Find where the given text appears and provide that cell's center as [x, y] coordinate. 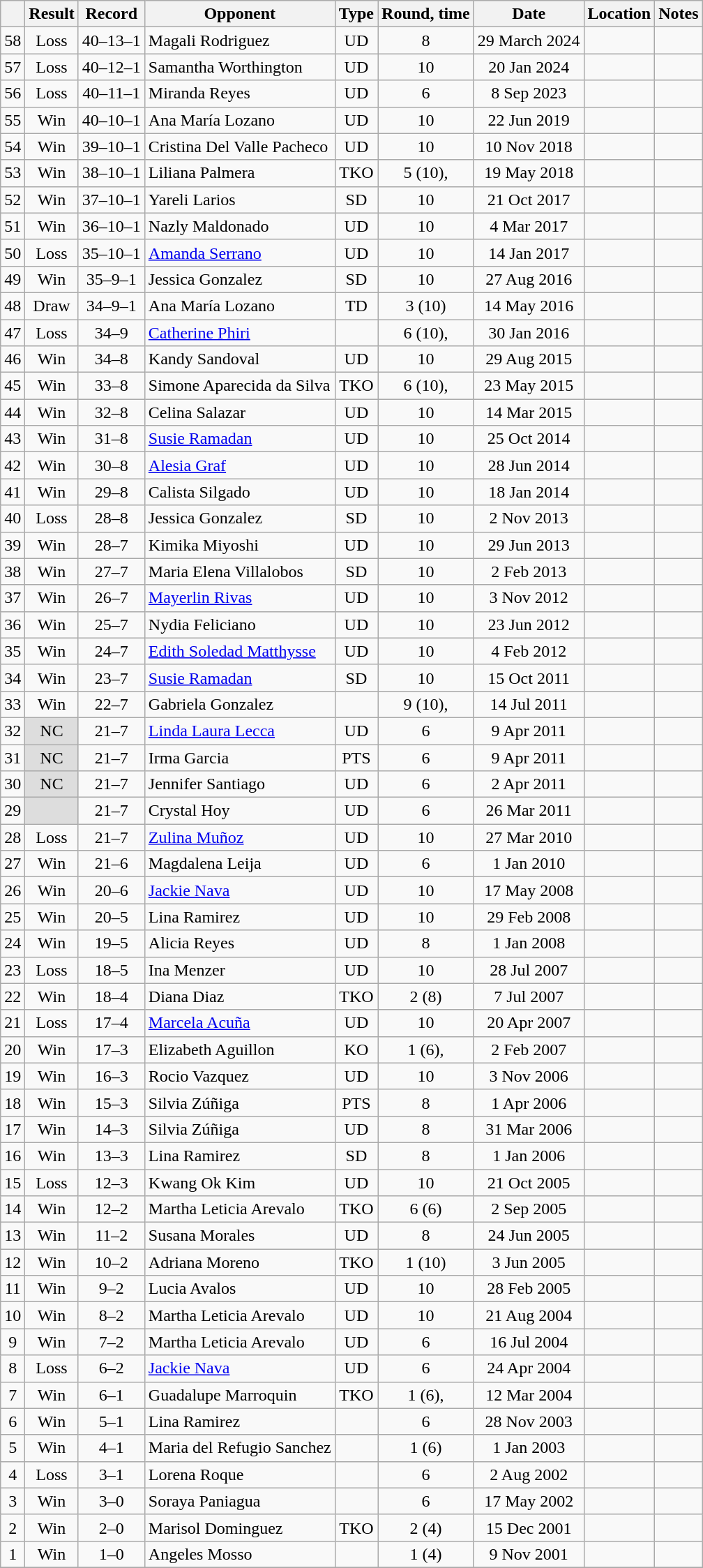
Adriana Moreno [240, 1262]
19–5 [112, 943]
2 Apr 2011 [529, 784]
30 Jan 2016 [529, 333]
Lorena Roque [240, 1474]
Type [356, 14]
40–11–1 [112, 94]
24 Jun 2005 [529, 1236]
14 Jan 2017 [529, 253]
38 [13, 572]
KO [356, 1050]
20–6 [112, 890]
21 [13, 1023]
26 [13, 890]
Ina Menzer [240, 970]
4 Mar 2017 [529, 226]
3 Nov 2006 [529, 1076]
3 Nov 2012 [529, 598]
18 [13, 1103]
46 [13, 359]
32–8 [112, 412]
1–0 [112, 1554]
31 Mar 2006 [529, 1129]
29 March 2024 [529, 40]
Crystal Hoy [240, 811]
17 May 2008 [529, 890]
24–7 [112, 651]
21 Aug 2004 [529, 1315]
Maria del Refugio Sanchez [240, 1448]
29 Aug 2015 [529, 359]
Result [52, 14]
5 [13, 1448]
21 Oct 2017 [529, 200]
30 [13, 784]
28 Jul 2007 [529, 970]
29–8 [112, 492]
26–7 [112, 598]
29 [13, 811]
38–10–1 [112, 173]
16 [13, 1156]
33–8 [112, 386]
15 [13, 1183]
49 [13, 279]
1 Jan 2006 [529, 1156]
Diana Diaz [240, 996]
Samantha Worthington [240, 67]
6–2 [112, 1368]
15 Oct 2011 [529, 678]
3 Jun 2005 [529, 1262]
9 (10), [426, 704]
Alesia Graf [240, 465]
3 [13, 1501]
10 Nov 2018 [529, 147]
42 [13, 465]
Rocio Vazquez [240, 1076]
15–3 [112, 1103]
14 Jul 2011 [529, 704]
2 Aug 2002 [529, 1474]
36 [13, 625]
34 [13, 678]
27–7 [112, 572]
Opponent [240, 14]
28 Jun 2014 [529, 465]
19 May 2018 [529, 173]
4 Feb 2012 [529, 651]
1 Jan 2008 [529, 943]
25 [13, 917]
Linda Laura Lecca [240, 731]
Kandy Sandoval [240, 359]
25–7 [112, 625]
Notes [679, 14]
45 [13, 386]
16–3 [112, 1076]
37 [13, 598]
1 Jan 2010 [529, 864]
Marcela Acuña [240, 1023]
40 [13, 518]
Cristina Del Valle Pacheco [240, 147]
27 Mar 2010 [529, 837]
Date [529, 14]
5–1 [112, 1421]
11 [13, 1289]
Record [112, 14]
3–0 [112, 1501]
28 Feb 2005 [529, 1289]
Guadalupe Marroquin [240, 1395]
1 [13, 1554]
Nazly Maldonado [240, 226]
Liliana Palmera [240, 173]
39–10–1 [112, 147]
43 [13, 439]
58 [13, 40]
Miranda Reyes [240, 94]
30–8 [112, 465]
Alicia Reyes [240, 943]
35–10–1 [112, 253]
7 [13, 1395]
24 [13, 943]
9–2 [112, 1289]
4 [13, 1474]
20–5 [112, 917]
23 Jun 2012 [529, 625]
2 Feb 2013 [529, 572]
34–8 [112, 359]
32 [13, 731]
28 Nov 2003 [529, 1421]
31–8 [112, 439]
Magdalena Leija [240, 864]
16 Jul 2004 [529, 1342]
13–3 [112, 1156]
4–1 [112, 1448]
41 [13, 492]
28 [13, 837]
1 (4) [426, 1554]
1 (10) [426, 1262]
Maria Elena Villalobos [240, 572]
2 [13, 1528]
48 [13, 306]
Kwang Ok Kim [240, 1183]
Zulina Muñoz [240, 837]
47 [13, 333]
TD [356, 306]
2–0 [112, 1528]
6–1 [112, 1395]
21 Oct 2005 [529, 1183]
5 (10), [426, 173]
3 (10) [426, 306]
55 [13, 120]
Edith Soledad Matthysse [240, 651]
54 [13, 147]
35 [13, 651]
2 Feb 2007 [529, 1050]
Mayerlin Rivas [240, 598]
39 [13, 545]
Nydia Feliciano [240, 625]
9 Nov 2001 [529, 1554]
40–12–1 [112, 67]
Catherine Phiri [240, 333]
7 Jul 2007 [529, 996]
22–7 [112, 704]
36–10–1 [112, 226]
Calista Silgado [240, 492]
2 (8) [426, 996]
40–10–1 [112, 120]
14–3 [112, 1129]
12 Mar 2004 [529, 1395]
12–2 [112, 1209]
14 [13, 1209]
14 May 2016 [529, 306]
Round, time [426, 14]
25 Oct 2014 [529, 439]
12–3 [112, 1183]
8–2 [112, 1315]
Location [619, 14]
31 [13, 757]
20 Jan 2024 [529, 67]
37–10–1 [112, 200]
9 [13, 1342]
44 [13, 412]
Celina Salazar [240, 412]
10–2 [112, 1262]
7–2 [112, 1342]
23 May 2015 [529, 386]
Angeles Mosso [240, 1554]
Yareli Larios [240, 200]
21–6 [112, 864]
20 [13, 1050]
8 Sep 2023 [529, 94]
57 [13, 67]
27 Aug 2016 [529, 279]
2 Nov 2013 [529, 518]
Kimika Miyoshi [240, 545]
17–4 [112, 1023]
1 Apr 2006 [529, 1103]
Marisol Dominguez [240, 1528]
23–7 [112, 678]
2 Sep 2005 [529, 1209]
17 May 2002 [529, 1501]
34–9–1 [112, 306]
Elizabeth Aguillon [240, 1050]
29 Feb 2008 [529, 917]
18–4 [112, 996]
22 [13, 996]
18–5 [112, 970]
11–2 [112, 1236]
2 (4) [426, 1528]
18 Jan 2014 [529, 492]
53 [13, 173]
Magali Rodriguez [240, 40]
12 [13, 1262]
28–7 [112, 545]
15 Dec 2001 [529, 1528]
6 (6) [426, 1209]
24 Apr 2004 [529, 1368]
35–9–1 [112, 279]
27 [13, 864]
19 [13, 1076]
Irma Garcia [240, 757]
33 [13, 704]
Lucia Avalos [240, 1289]
20 Apr 2007 [529, 1023]
1 (6) [426, 1448]
17–3 [112, 1050]
28–8 [112, 518]
26 Mar 2011 [529, 811]
Jennifer Santiago [240, 784]
Amanda Serrano [240, 253]
1 Jan 2003 [529, 1448]
56 [13, 94]
34–9 [112, 333]
22 Jun 2019 [529, 120]
23 [13, 970]
14 Mar 2015 [529, 412]
Susana Morales [240, 1236]
29 Jun 2013 [529, 545]
Draw [52, 306]
52 [13, 200]
3–1 [112, 1474]
51 [13, 226]
13 [13, 1236]
50 [13, 253]
17 [13, 1129]
Simone Aparecida da Silva [240, 386]
Gabriela Gonzalez [240, 704]
Soraya Paniagua [240, 1501]
40–13–1 [112, 40]
